Search for the cell housing the specified text and yield its (x, y) center coordinate. 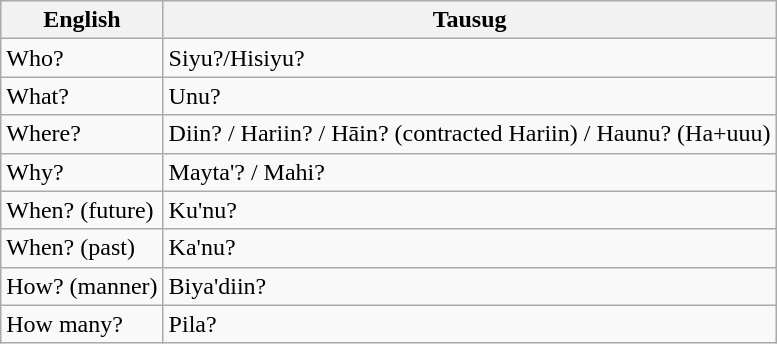
What? (82, 96)
Siyu?/Hisiyu? (470, 58)
When? (past) (82, 248)
Tausug (470, 20)
How? (manner) (82, 286)
Who? (82, 58)
Biya'diin? (470, 286)
Unu? (470, 96)
When? (future) (82, 210)
Why? (82, 172)
English (82, 20)
Diin? / Hariin? / Hāin? (contracted Hariin) / Haunu? (Ha+uuu) (470, 134)
Where? (82, 134)
How many? (82, 324)
Mayta'? / Mahi? (470, 172)
Pila? (470, 324)
Ka'nu? (470, 248)
Ku'nu? (470, 210)
